Locate the cell with the specified text and output its [X, Y] center coordinate. 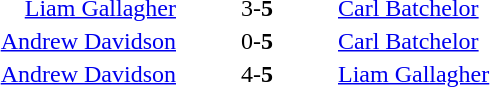
0-5 [256, 41]
